Pinpoint the cell where the given text exists, returning its (x, y) midpoint coordinate. 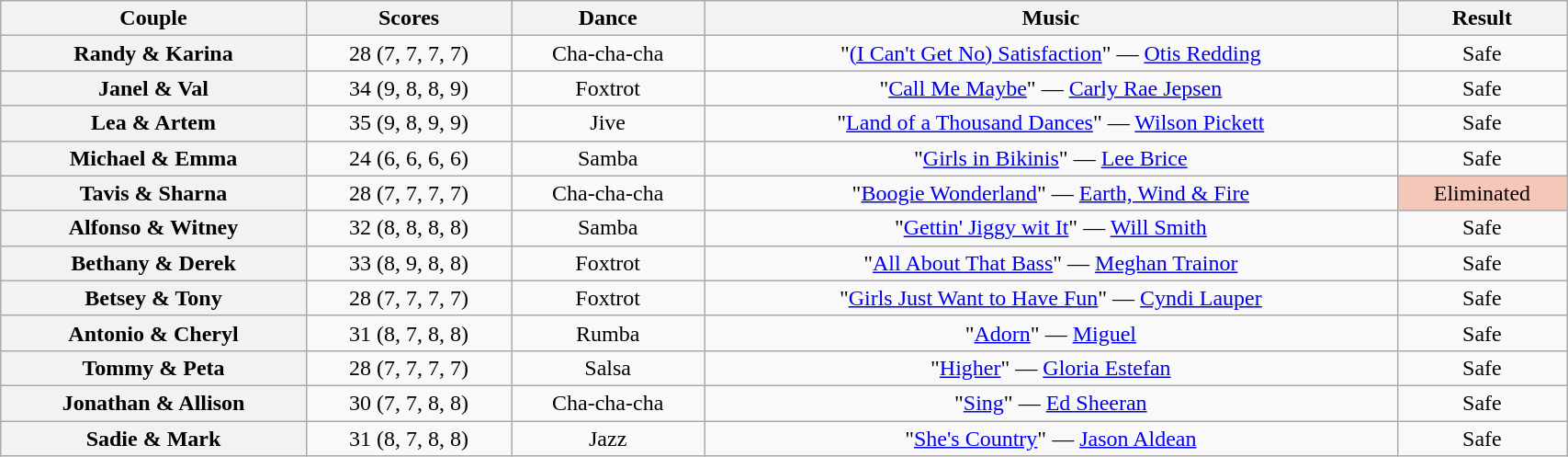
"Land of a Thousand Dances" — Wilson Pickett (1051, 123)
24 (6, 6, 6, 6) (409, 158)
Jive (608, 123)
Bethany & Derek (154, 263)
Salsa (608, 368)
34 (9, 8, 8, 9) (409, 88)
Dance (608, 18)
35 (9, 8, 9, 9) (409, 123)
"Boogie Wonderland" — Earth, Wind & Fire (1051, 193)
"All About That Bass" — Meghan Trainor (1051, 263)
"Girls Just Want to Have Fun" — Cyndi Lauper (1051, 298)
Rumba (608, 333)
Alfonso & Witney (154, 228)
"She's Country" — Jason Aldean (1051, 439)
30 (7, 7, 8, 8) (409, 403)
Couple (154, 18)
"Gettin' Jiggy wit It" — Will Smith (1051, 228)
33 (8, 9, 8, 8) (409, 263)
Randy & Karina (154, 53)
"Adorn" — Miguel (1051, 333)
Jonathan & Allison (154, 403)
"Higher" — Gloria Estefan (1051, 368)
Music (1051, 18)
Michael & Emma (154, 158)
Eliminated (1483, 193)
"Call Me Maybe" — Carly Rae Jepsen (1051, 88)
"(I Can't Get No) Satisfaction" — Otis Redding (1051, 53)
Lea & Artem (154, 123)
"Sing" — Ed Sheeran (1051, 403)
Result (1483, 18)
Betsey & Tony (154, 298)
Tommy & Peta (154, 368)
Scores (409, 18)
Antonio & Cheryl (154, 333)
32 (8, 8, 8, 8) (409, 228)
Janel & Val (154, 88)
"Girls in Bikinis" — Lee Brice (1051, 158)
Sadie & Mark (154, 439)
Tavis & Sharna (154, 193)
Jazz (608, 439)
